Determine the [x, y] coordinate at the center of the cell enclosing the given text.  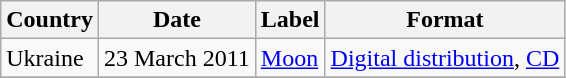
Country [50, 20]
Moon [290, 58]
Date [176, 20]
Label [290, 20]
Format [445, 20]
23 March 2011 [176, 58]
Digital distribution, CD [445, 58]
Ukraine [50, 58]
